Provide the (X, Y) coordinate of the cell's center where the given text is located.  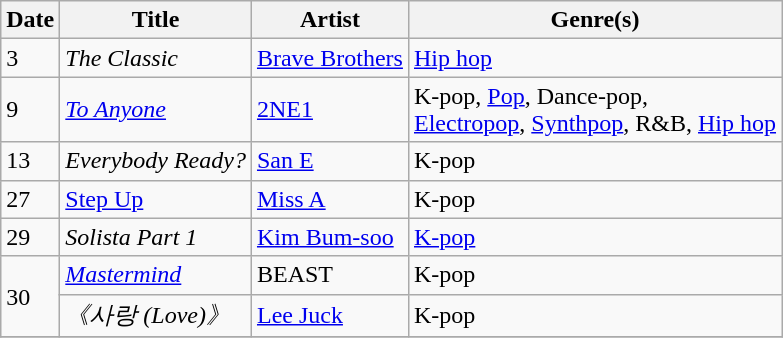
To Anyone (156, 110)
29 (30, 237)
Mastermind (156, 275)
Lee Juck (330, 316)
Everybody Ready? (156, 161)
30 (30, 296)
Brave Brothers (330, 58)
13 (30, 161)
BEAST (330, 275)
Solista Part 1 (156, 237)
2NE1 (330, 110)
3 (30, 58)
Miss A (330, 199)
Step Up (156, 199)
Hip hop (594, 58)
Artist (330, 20)
Kim Bum-soo (330, 237)
San E (330, 161)
《사랑 (Love)》 (156, 316)
Genre(s) (594, 20)
The Classic (156, 58)
Title (156, 20)
27 (30, 199)
9 (30, 110)
K-pop, Pop, Dance-pop,Electropop, Synthpop, R&B, Hip hop (594, 110)
Date (30, 20)
